For the text-containing cell, return its midpoint in [x, y] coordinate format. 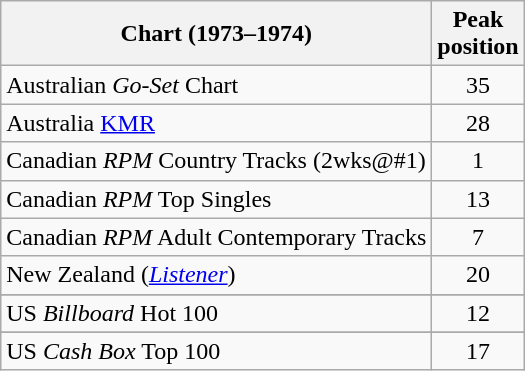
1 [478, 161]
12 [478, 313]
Peakposition [478, 34]
Canadian RPM Top Singles [216, 199]
Chart (1973–1974) [216, 34]
Australia KMR [216, 123]
US Billboard Hot 100 [216, 313]
35 [478, 85]
New Zealand (Listener) [216, 275]
20 [478, 275]
Canadian RPM Adult Contemporary Tracks [216, 237]
28 [478, 123]
7 [478, 237]
17 [478, 351]
13 [478, 199]
Canadian RPM Country Tracks (2wks@#1) [216, 161]
Australian Go-Set Chart [216, 85]
US Cash Box Top 100 [216, 351]
